For the text-containing cell, return its midpoint in [x, y] coordinate format. 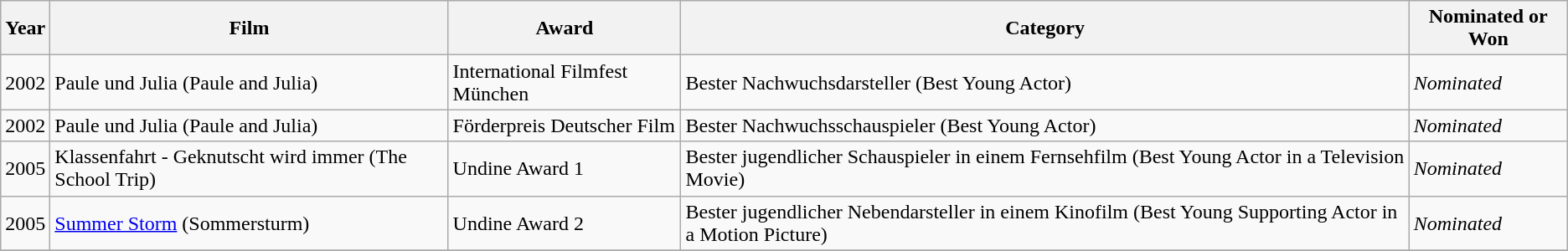
Undine Award 1 [565, 169]
Bester jugendlicher Nebendarsteller in einem Kinofilm (Best Young Supporting Actor in a Motion Picture) [1045, 223]
Award [565, 28]
Summer Storm (Sommersturm) [250, 223]
Bester Nachwuchsdarsteller (Best Young Actor) [1045, 82]
Förderpreis Deutscher Film [565, 125]
Klassenfahrt - Geknutscht wird immer (The School Trip) [250, 169]
Category [1045, 28]
Bester Nachwuchsschauspieler (Best Young Actor) [1045, 125]
Bester jugendlicher Schauspieler in einem Fernsehfilm (Best Young Actor in a Television Movie) [1045, 169]
International Filmfest München [565, 82]
Undine Award 2 [565, 223]
Nominated or Won [1488, 28]
Film [250, 28]
Year [25, 28]
